Provide the [X, Y] coordinate of the cell's center where the given text is located.  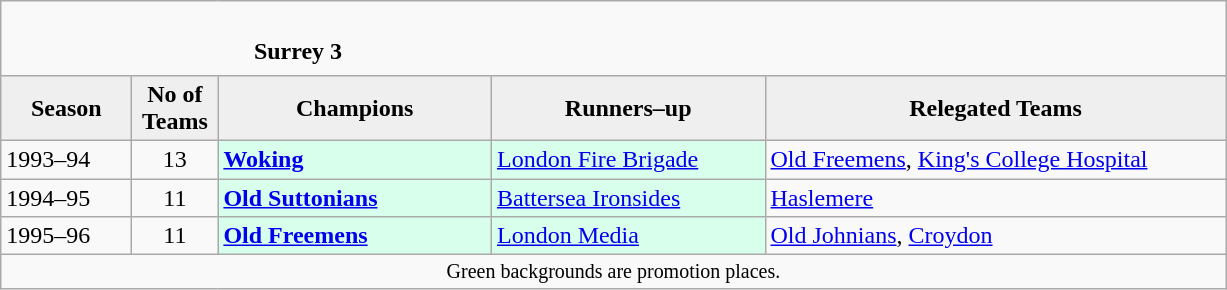
1994–95 [66, 197]
1995–96 [66, 236]
Relegated Teams [996, 108]
London Fire Brigade [628, 159]
Old Freemens, King's College Hospital [996, 159]
Haslemere [996, 197]
13 [175, 159]
Battersea Ironsides [628, 197]
Old Suttonians [355, 197]
Season [66, 108]
No of Teams [175, 108]
Old Freemens [355, 236]
Woking [355, 159]
Old Johnians, Croydon [996, 236]
Runners–up [628, 108]
1993–94 [66, 159]
Champions [355, 108]
Green backgrounds are promotion places. [614, 272]
London Media [628, 236]
